Determine the [x, y] coordinate at the center of the cell enclosing the given text.  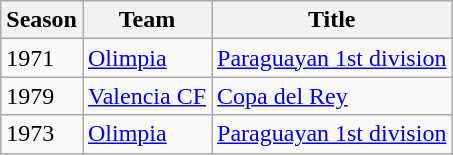
1973 [42, 134]
1971 [42, 58]
Copa del Rey [332, 96]
Season [42, 20]
1979 [42, 96]
Title [332, 20]
Team [146, 20]
Valencia CF [146, 96]
